Search for the cell housing the specified text and yield its [X, Y] center coordinate. 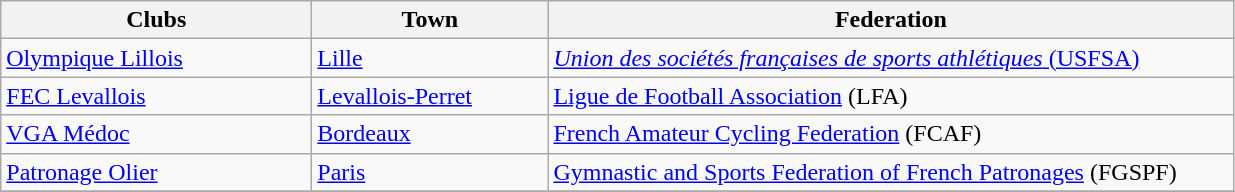
Union des sociétés françaises de sports athlétiques (USFSA) [891, 58]
Patronage Olier [156, 172]
Lille [430, 58]
Ligue de Football Association (LFA) [891, 96]
Levallois-Perret [430, 96]
Gymnastic and Sports Federation of French Patronages (FGSPF) [891, 172]
Federation [891, 20]
Clubs [156, 20]
Olympique Lillois [156, 58]
Town [430, 20]
Paris [430, 172]
Bordeaux [430, 134]
FEC Levallois [156, 96]
French Amateur Cycling Federation (FCAF) [891, 134]
VGA Médoc [156, 134]
